Scan for the cell matching the given text and deliver its [x, y] coordinate at center. 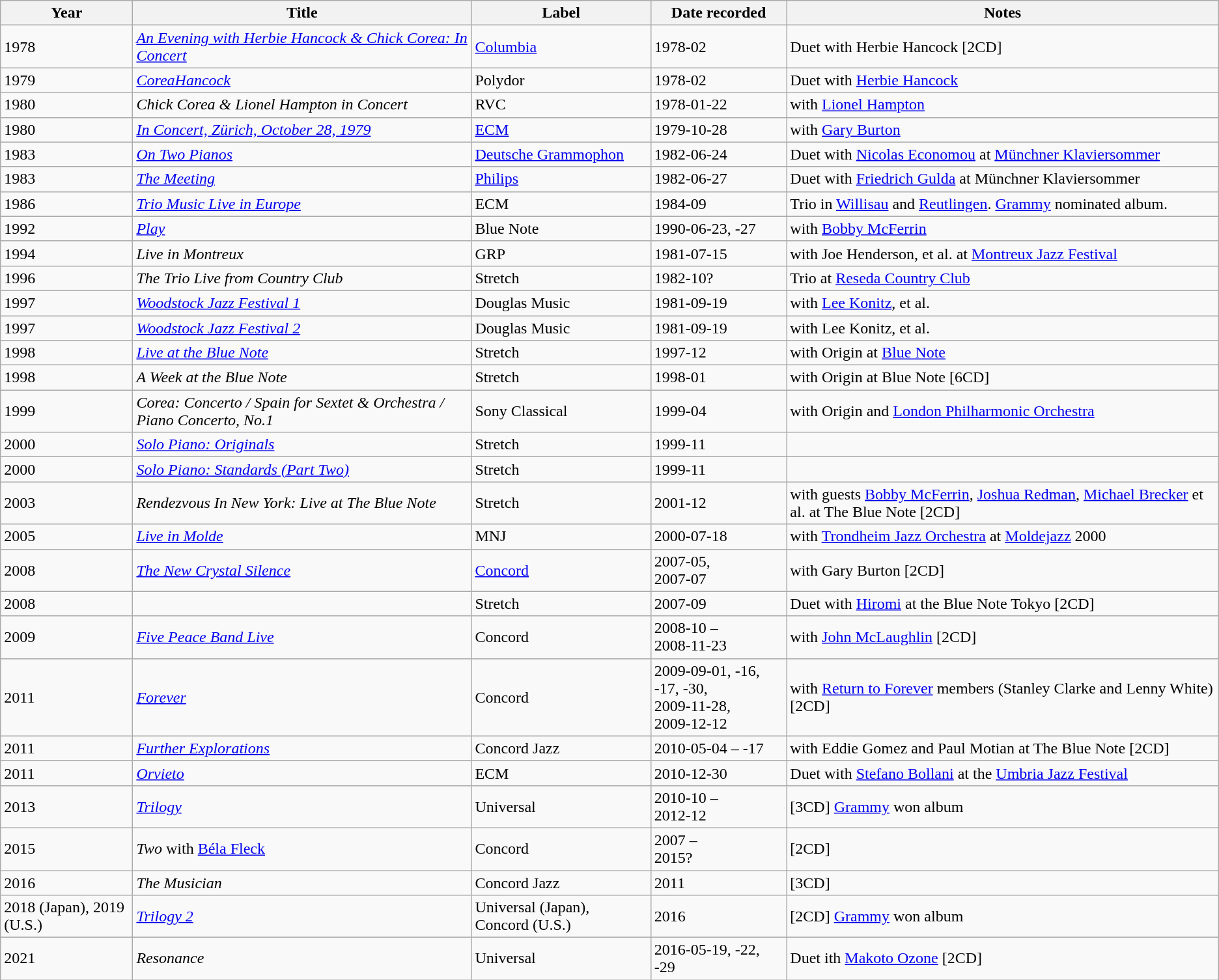
GRP [561, 253]
RVC [561, 105]
2010-10 – 2012-12 [719, 806]
[2CD] [1003, 849]
Duet with Herbie Hancock [2CD] [1003, 47]
2013 [66, 806]
2007 – 2015? [719, 849]
Duet with Nicolas Economou at Münchner Klaviersommer [1003, 154]
1982-06-27 [719, 179]
1992 [66, 229]
CoreaHancock [302, 80]
Five Peace Band Live [302, 637]
with Trondheim Jazz Orchestra at Moldejazz 2000 [1003, 537]
Further Explorations [302, 748]
Woodstock Jazz Festival 2 [302, 328]
Trilogy [302, 806]
Columbia [561, 47]
Blue Note [561, 229]
Universal (Japan), Concord (U.S.) [561, 917]
The Musician [302, 882]
Solo Piano: Standards (Part Two) [302, 469]
Duet with Hiromi at the Blue Note Tokyo [2CD] [1003, 604]
2003 [66, 503]
Sony Classical [561, 412]
1999 [66, 412]
The Meeting [302, 179]
Trio at Reseda Country Club [1003, 278]
Rendezvous In New York: Live at The Blue Note [302, 503]
[3CD] Grammy won album [1003, 806]
In Concert, Zürich, October 28, 1979 [302, 130]
2021 [66, 959]
An Evening with Herbie Hancock & Chick Corea: In Concert [302, 47]
Duet with Stefano Bollani at the Umbria Jazz Festival [1003, 773]
2009 [66, 637]
Chick Corea & Lionel Hampton in Concert [302, 105]
Year [66, 13]
MNJ [561, 537]
1999-04 [719, 412]
Duet ith Makoto Ozone [2CD] [1003, 959]
Play [302, 229]
1978 [66, 47]
1990-06-23, -27 [719, 229]
[2CD] Grammy won album [1003, 917]
Orvieto [302, 773]
Forever [302, 697]
1984-09 [719, 204]
1982-06-24 [719, 154]
Live in Molde [302, 537]
2000-07-18 [719, 537]
Duet with Friedrich Gulda at Münchner Klaviersommer [1003, 179]
Philips [561, 179]
1979 [66, 80]
[3CD] [1003, 882]
1994 [66, 253]
Trilogy 2 [302, 917]
A Week at the Blue Note [302, 378]
2008-10 –2008-11-23 [719, 637]
with guests Bobby McFerrin, Joshua Redman, Michael Brecker et al. at The Blue Note [2CD] [1003, 503]
Duet with Herbie Hancock [1003, 80]
with Gary Burton [1003, 130]
Live in Montreux [302, 253]
The New Crystal Silence [302, 570]
Date recorded [719, 13]
1979-10-28 [719, 130]
1982-10? [719, 278]
with Origin and London Philharmonic Orchestra [1003, 412]
1996 [66, 278]
Trio in Willisau and Reutlingen. Grammy nominated album. [1003, 204]
with Eddie Gomez and Paul Motian at The Blue Note [2CD] [1003, 748]
2007-09 [719, 604]
2016-05-19, -22, -29 [719, 959]
1997-12 [719, 353]
1986 [66, 204]
Corea: Concerto / Spain for Sextet & Orchestra / Piano Concerto, No.1 [302, 412]
Woodstock Jazz Festival 1 [302, 303]
with John McLaughlin [2CD] [1003, 637]
Label [561, 13]
Polydor [561, 80]
1981-07-15 [719, 253]
Resonance [302, 959]
1978-01-22 [719, 105]
Trio Music Live in Europe [302, 204]
2009-09-01, -16, -17, -30, 2009-11-28, 2009-12-12 [719, 697]
2015 [66, 849]
2005 [66, 537]
with Gary Burton [2CD] [1003, 570]
2007-05, 2007-07 [719, 570]
Deutsche Grammophon [561, 154]
with Lionel Hampton [1003, 105]
On Two Pianos [302, 154]
The Trio Live from Country Club [302, 278]
Live at the Blue Note [302, 353]
2010-05-04 – -17 [719, 748]
2010-12-30 [719, 773]
with Bobby McFerrin [1003, 229]
2018 (Japan), 2019 (U.S.) [66, 917]
1998-01 [719, 378]
with Joe Henderson, et al. at Montreux Jazz Festival [1003, 253]
Solo Piano: Originals [302, 445]
Notes [1003, 13]
Two with Béla Fleck [302, 849]
with Return to Forever members (Stanley Clarke and Lenny White) [2CD] [1003, 697]
2001-12 [719, 503]
with Origin at Blue Note [1003, 353]
with Origin at Blue Note [6CD] [1003, 378]
Title [302, 13]
